Determine the [x, y] coordinate at the center of the cell enclosing the given text.  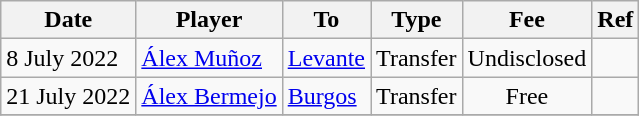
8 July 2022 [68, 58]
Type [417, 20]
Undisclosed [527, 58]
Álex Bermejo [209, 96]
Ref [616, 20]
Burgos [326, 96]
Date [68, 20]
Player [209, 20]
Fee [527, 20]
21 July 2022 [68, 96]
Free [527, 96]
Levante [326, 58]
To [326, 20]
Álex Muñoz [209, 58]
